Capture the cell that displays the provided text and extract its (X, Y) central coordinate. 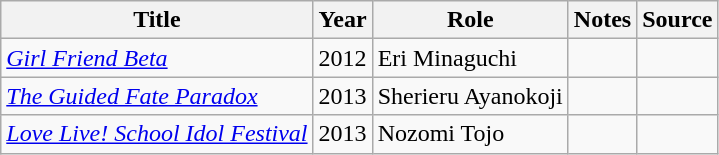
Eri Minaguchi (470, 58)
Sherieru Ayanokoji (470, 96)
Title (157, 20)
Year (342, 20)
Nozomi Tojo (470, 134)
Source (678, 20)
Love Live! School Idol Festival (157, 134)
The Guided Fate Paradox (157, 96)
Role (470, 20)
2012 (342, 58)
Girl Friend Beta (157, 58)
Notes (602, 20)
